Detect which cell encompasses the target text, then output its (x, y) center coordinate. 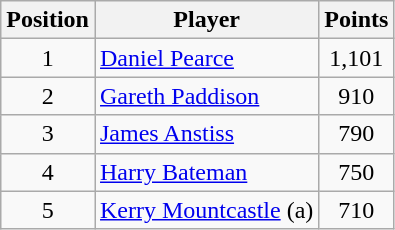
790 (356, 134)
910 (356, 96)
James Anstiss (206, 134)
Harry Bateman (206, 172)
710 (356, 210)
1,101 (356, 58)
5 (48, 210)
Kerry Mountcastle (a) (206, 210)
4 (48, 172)
Gareth Paddison (206, 96)
3 (48, 134)
1 (48, 58)
Player (206, 20)
Daniel Pearce (206, 58)
Position (48, 20)
Points (356, 20)
750 (356, 172)
2 (48, 96)
